Return the (x, y) coordinate for the center point of the cell that contains the specified text.  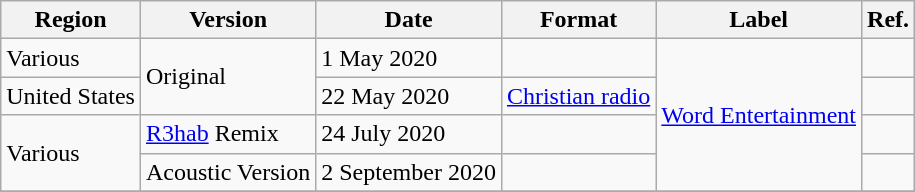
2 September 2020 (409, 172)
Christian radio (578, 96)
Original (228, 77)
R3hab Remix (228, 134)
Date (409, 20)
Word Entertainment (759, 115)
Acoustic Version (228, 172)
United States (71, 96)
22 May 2020 (409, 96)
Region (71, 20)
Version (228, 20)
Ref. (888, 20)
24 July 2020 (409, 134)
Label (759, 20)
1 May 2020 (409, 58)
Format (578, 20)
